Capture the cell that displays the provided text and extract its [X, Y] central coordinate. 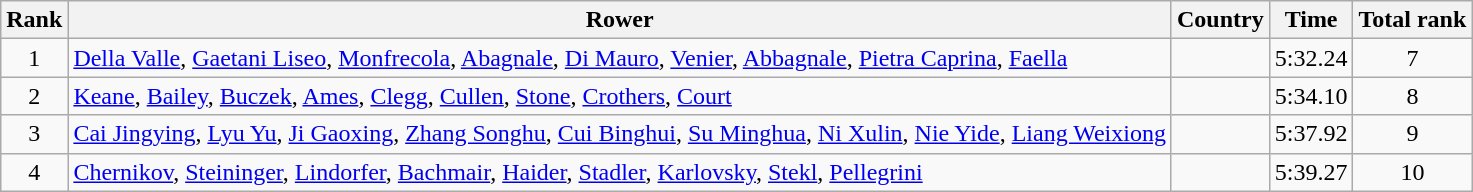
9 [1412, 134]
7 [1412, 58]
Keane, Bailey, Buczek, Ames, Clegg, Cullen, Stone, Crothers, Court [620, 96]
5:34.10 [1311, 96]
Rower [620, 20]
5:37.92 [1311, 134]
Rank [34, 20]
1 [34, 58]
2 [34, 96]
Total rank [1412, 20]
Chernikov, Steininger, Lindorfer, Bachmair, Haider, Stadler, Karlovsky, Stekl, Pellegrini [620, 172]
10 [1412, 172]
Della Valle, Gaetani Liseo, Monfrecola, Abagnale, Di Mauro, Venier, Abbagnale, Pietra Caprina, Faella [620, 58]
5:32.24 [1311, 58]
3 [34, 134]
5:39.27 [1311, 172]
Cai Jingying, Lyu Yu, Ji Gaoxing, Zhang Songhu, Cui Binghui, Su Minghua, Ni Xulin, Nie Yide, Liang Weixiong [620, 134]
Country [1220, 20]
8 [1412, 96]
4 [34, 172]
Time [1311, 20]
